Pinpoint the cell where the given text exists, returning its [x, y] midpoint coordinate. 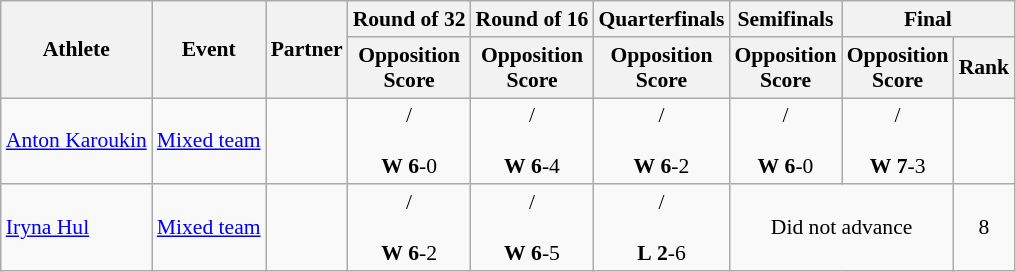
Did not advance [841, 228]
Round of 16 [532, 19]
/ W 6-5 [532, 228]
Round of 32 [410, 19]
Partner [307, 50]
Rank [984, 68]
/ W 7-3 [898, 142]
Quarterfinals [661, 19]
Semifinals [785, 19]
8 [984, 228]
Athlete [76, 50]
Iryna Hul [76, 228]
/ W 6-4 [532, 142]
Final [928, 19]
Event [209, 50]
Anton Karoukin [76, 142]
/ L 2-6 [661, 228]
